Search for the cell housing the specified text and yield its (X, Y) center coordinate. 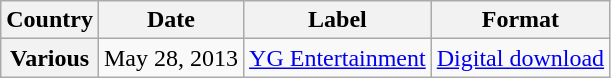
May 28, 2013 (170, 58)
Date (170, 20)
Label (338, 20)
Format (520, 20)
Various (50, 58)
Digital download (520, 58)
YG Entertainment (338, 58)
Country (50, 20)
